Extract the (X, Y) coordinate from the center of the cell holding the provided text.  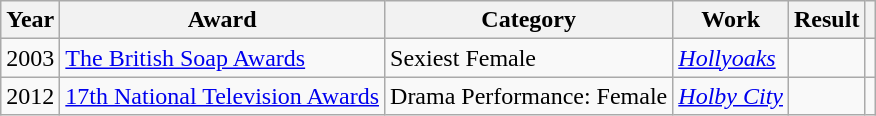
Result (827, 20)
2003 (30, 58)
Work (731, 20)
Year (30, 20)
Drama Performance: Female (529, 96)
Category (529, 20)
The British Soap Awards (222, 58)
2012 (30, 96)
17th National Television Awards (222, 96)
Hollyoaks (731, 58)
Sexiest Female (529, 58)
Award (222, 20)
Holby City (731, 96)
